Extract the [X, Y] coordinate from the center of the cell holding the provided text.  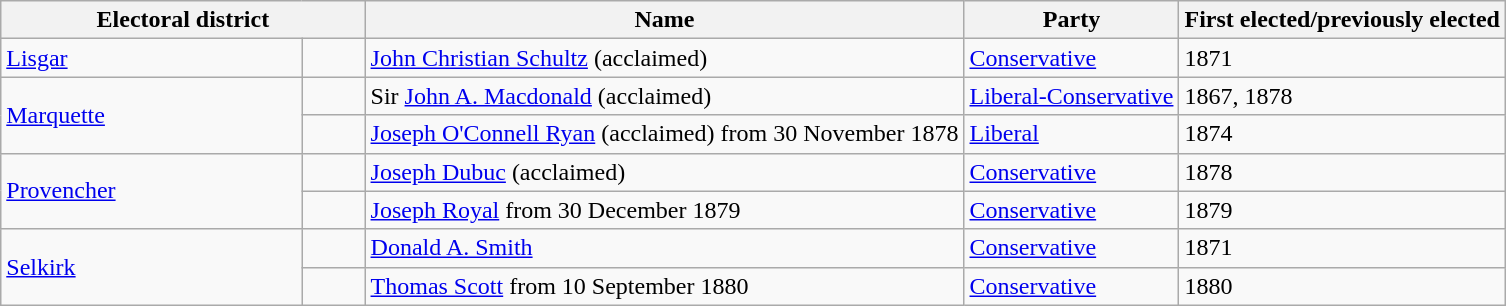
Liberal-Conservative [1072, 96]
Donald A. Smith [664, 248]
John Christian Schultz (acclaimed) [664, 58]
Party [1072, 20]
Lisgar [152, 58]
First elected/previously elected [1342, 20]
1874 [1342, 134]
1867, 1878 [1342, 96]
1880 [1342, 286]
Liberal [1072, 134]
1878 [1342, 172]
Sir John A. Macdonald (acclaimed) [664, 96]
Joseph Royal from 30 December 1879 [664, 210]
Joseph Dubuc (acclaimed) [664, 172]
Thomas Scott from 10 September 1880 [664, 286]
Marquette [152, 115]
Joseph O'Connell Ryan (acclaimed) from 30 November 1878 [664, 134]
Provencher [152, 191]
Electoral district [183, 20]
1879 [1342, 210]
Name [664, 20]
Selkirk [152, 267]
